Scan for the cell matching the given text and deliver its [X, Y] coordinate at center. 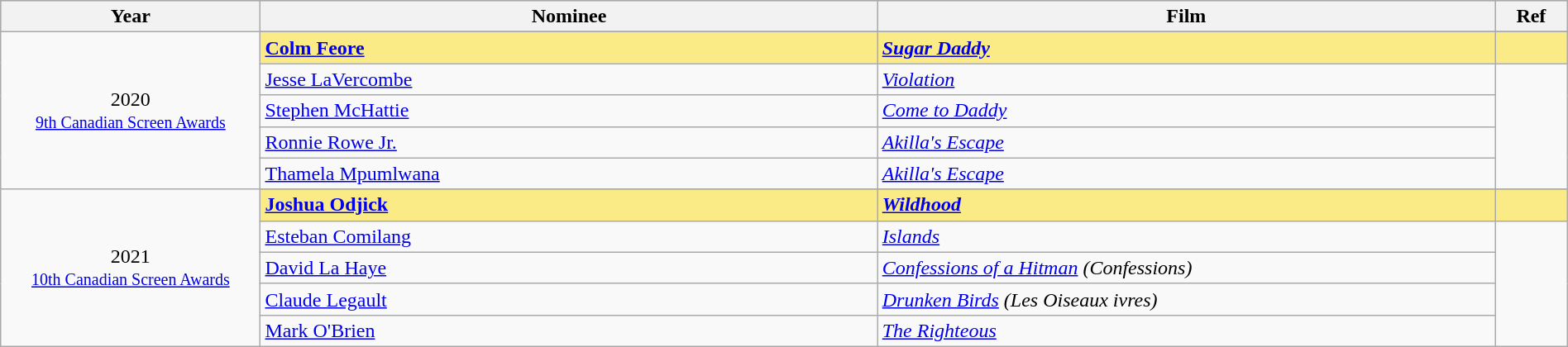
Come to Daddy [1186, 111]
Film [1186, 17]
Nominee [569, 17]
Sugar Daddy [1186, 48]
The Righteous [1186, 330]
Year [131, 17]
Thamela Mpumlwana [569, 173]
Mark O'Brien [569, 330]
2020 9th Canadian Screen Awards [131, 111]
Wildhood [1186, 205]
Islands [1186, 236]
Colm Feore [569, 48]
Ref [1532, 17]
Claude Legault [569, 299]
Joshua Odjick [569, 205]
Ronnie Rowe Jr. [569, 142]
2021 10th Canadian Screen Awards [131, 268]
David La Haye [569, 268]
Esteban Comilang [569, 236]
Confessions of a Hitman (Confessions) [1186, 268]
Violation [1186, 79]
Drunken Birds (Les Oiseaux ivres) [1186, 299]
Jesse LaVercombe [569, 79]
Stephen McHattie [569, 111]
